Determine the (x, y) coordinate at the center of the cell enclosing the given text.  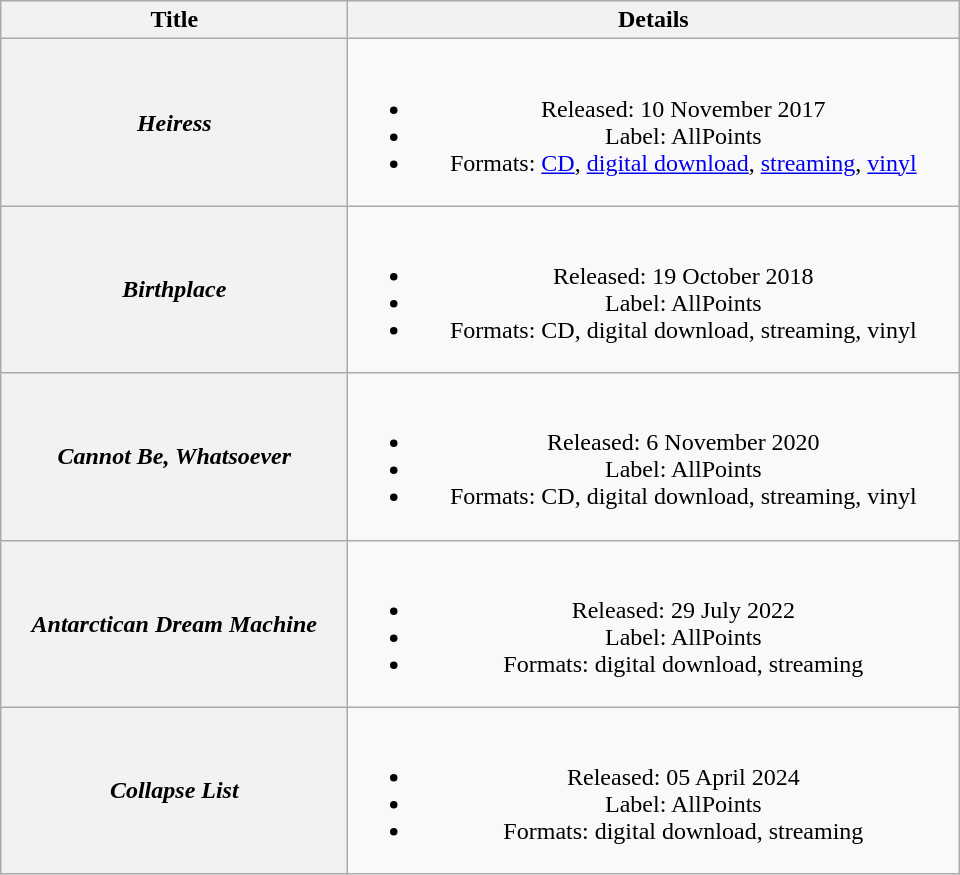
Antarctican Dream Machine (174, 624)
Released: 05 April 2024Label: AllPointsFormats: digital download, streaming (654, 790)
Birthplace (174, 290)
Cannot Be, Whatsoever (174, 456)
Released: 29 July 2022Label: AllPointsFormats: digital download, streaming (654, 624)
Collapse List (174, 790)
Released: 10 November 2017Label: AllPointsFormats: CD, digital download, streaming, vinyl (654, 122)
Heiress (174, 122)
Details (654, 20)
Released: 6 November 2020Label: AllPointsFormats: CD, digital download, streaming, vinyl (654, 456)
Released: 19 October 2018Label: AllPointsFormats: CD, digital download, streaming, vinyl (654, 290)
Title (174, 20)
